For the text-containing cell, return its midpoint in (X, Y) coordinate format. 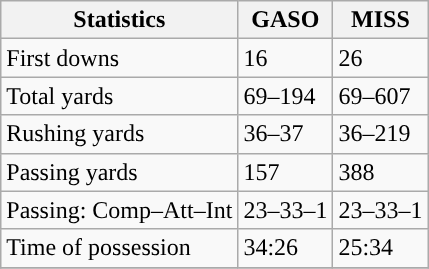
First downs (120, 58)
Time of possession (120, 248)
34:26 (286, 248)
Passing yards (120, 172)
Rushing yards (120, 134)
Total yards (120, 96)
69–607 (380, 96)
Passing: Comp–Att–Int (120, 210)
16 (286, 58)
25:34 (380, 248)
26 (380, 58)
MISS (380, 20)
388 (380, 172)
69–194 (286, 96)
36–37 (286, 134)
36–219 (380, 134)
Statistics (120, 20)
GASO (286, 20)
157 (286, 172)
